From the cell containing the given text, extract its center point as [x, y] coordinate. 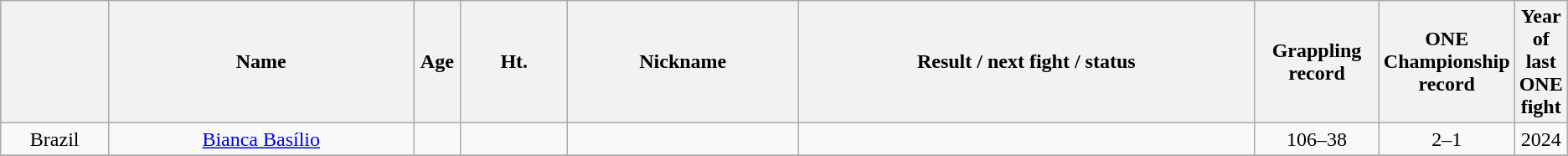
Brazil [55, 139]
2–1 [1447, 139]
Grappling record [1317, 62]
Name [261, 62]
Nickname [683, 62]
Year of last ONE fight [1541, 62]
106–38 [1317, 139]
Bianca Basílio [261, 139]
Age [437, 62]
2024 [1541, 139]
ONE Championship record [1447, 62]
Ht. [514, 62]
Result / next fight / status [1027, 62]
